Locate the cell with the specified text and output its [X, Y] center coordinate. 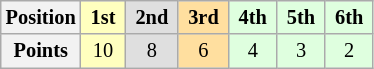
Position [41, 17]
4th [253, 17]
6th [349, 17]
8 [152, 51]
3 [301, 51]
2 [349, 51]
1st [104, 17]
4 [253, 51]
Points [41, 51]
10 [104, 51]
6 [203, 51]
3rd [203, 17]
2nd [152, 17]
5th [301, 17]
